Provide the [x, y] coordinate of the cell's center where the given text is located.  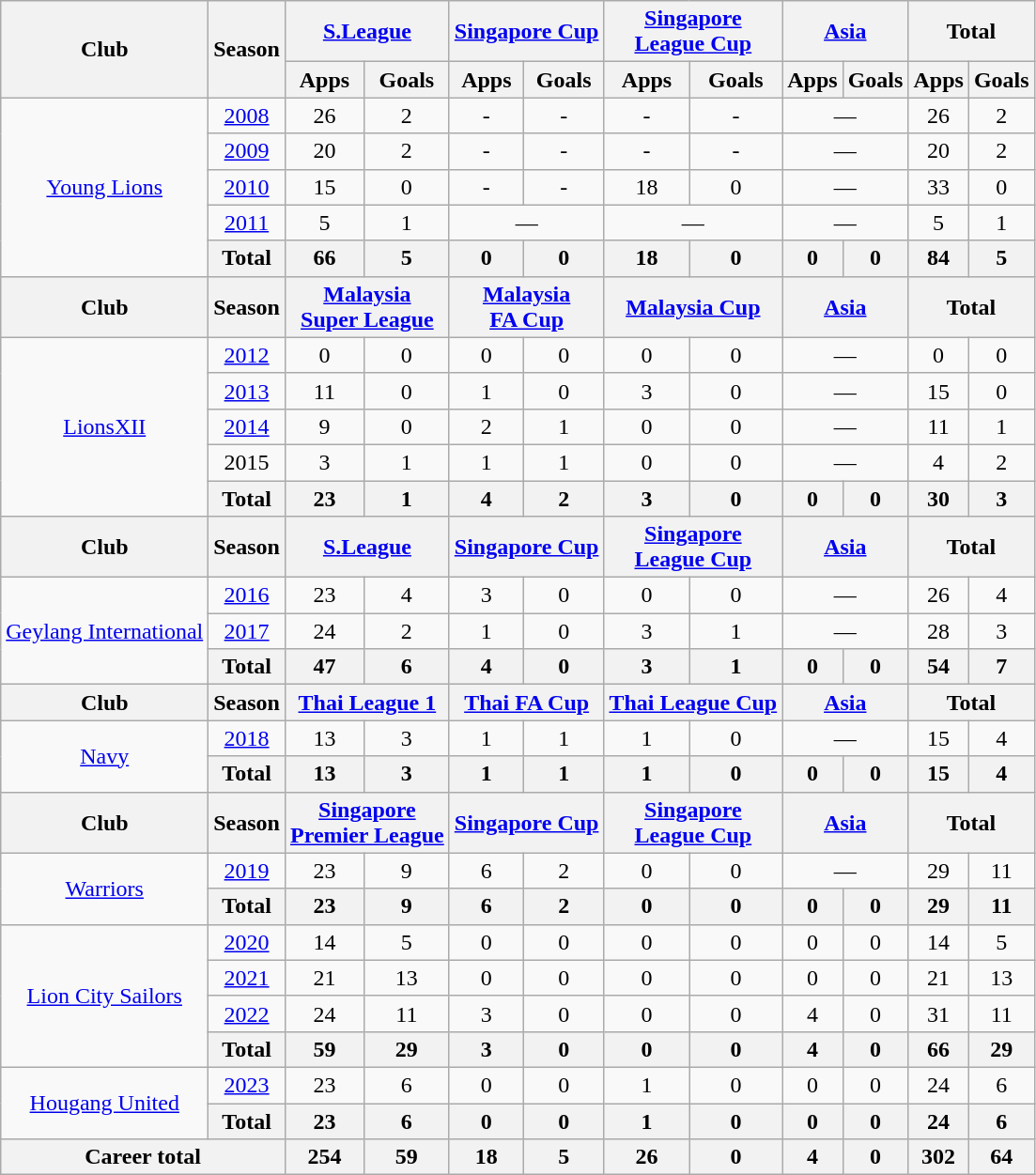
2018 [247, 738]
Thai FA Cup [526, 703]
2015 [247, 462]
54 [938, 667]
31 [938, 1013]
Navy [105, 756]
2008 [247, 116]
2014 [247, 426]
2012 [247, 355]
2013 [247, 391]
33 [938, 187]
47 [324, 667]
7 [1001, 667]
302 [938, 1157]
SingaporePremier League [366, 823]
MalaysiaSuper League [366, 306]
MalaysiaFA Cup [526, 306]
2009 [247, 151]
Thai League 1 [366, 703]
2020 [247, 942]
Hougang United [105, 1103]
2022 [247, 1013]
Thai League Cup [693, 703]
2017 [247, 631]
2021 [247, 978]
Geylang International [105, 631]
84 [938, 258]
Career total [143, 1157]
30 [938, 499]
2016 [247, 595]
2023 [247, 1085]
64 [1001, 1157]
Malaysia Cup [693, 306]
LionsXII [105, 426]
254 [324, 1157]
2019 [247, 871]
Young Lions [105, 187]
2011 [247, 223]
2010 [247, 187]
Warriors [105, 889]
28 [938, 631]
Lion City Sailors [105, 996]
